Extract the (X, Y) coordinate from the center of the cell holding the provided text.  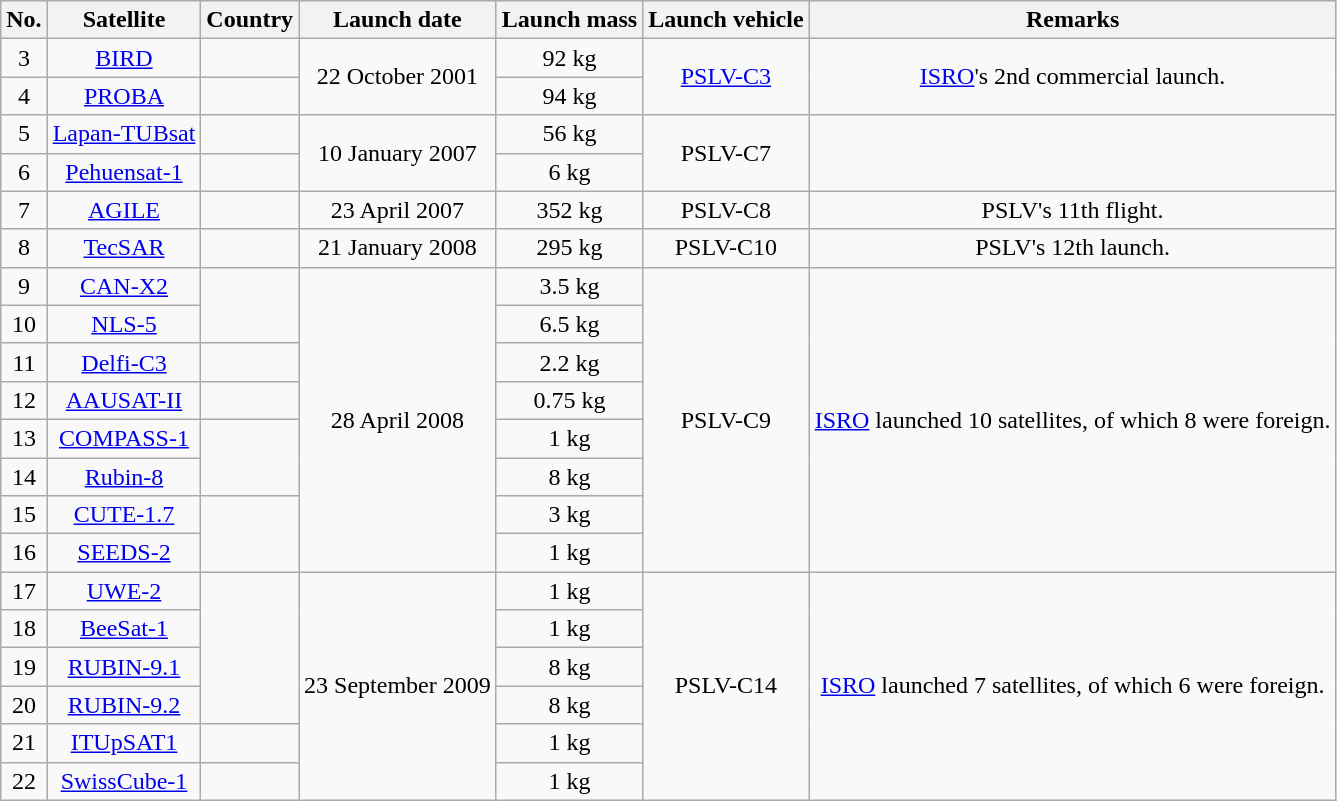
PSLV-C7 (726, 153)
56 kg (569, 134)
SwissCube-1 (124, 781)
PSLV's 12th launch. (1072, 248)
RUBIN-9.2 (124, 705)
PSLV-C9 (726, 419)
UWE-2 (124, 591)
2.2 kg (569, 362)
352 kg (569, 210)
92 kg (569, 58)
BIRD (124, 58)
23 September 2009 (398, 686)
295 kg (569, 248)
BeeSat-1 (124, 629)
94 kg (569, 96)
AAUSAT-II (124, 400)
PSLV-C3 (726, 77)
PROBA (124, 96)
COMPASS-1 (124, 438)
6.5 kg (569, 324)
PSLV-C10 (726, 248)
Delfi-C3 (124, 362)
22 (24, 781)
20 (24, 705)
21 January 2008 (398, 248)
Country (250, 20)
10 January 2007 (398, 153)
23 April 2007 (398, 210)
4 (24, 96)
SEEDS-2 (124, 553)
ISRO launched 7 satellites, of which 6 were foreign. (1072, 686)
18 (24, 629)
6 kg (569, 172)
14 (24, 477)
Lapan-TUBsat (124, 134)
6 (24, 172)
28 April 2008 (398, 419)
Launch date (398, 20)
3.5 kg (569, 286)
PSLV-C8 (726, 210)
Launch mass (569, 20)
3 kg (569, 515)
PSLV-C14 (726, 686)
10 (24, 324)
Rubin-8 (124, 477)
ITUpSAT1 (124, 743)
AGILE (124, 210)
11 (24, 362)
3 (24, 58)
Remarks (1072, 20)
Launch vehicle (726, 20)
12 (24, 400)
ISRO's 2nd commercial launch. (1072, 77)
13 (24, 438)
CUTE-1.7 (124, 515)
RUBIN-9.1 (124, 667)
21 (24, 743)
PSLV's 11th flight. (1072, 210)
CAN-X2 (124, 286)
8 (24, 248)
15 (24, 515)
0.75 kg (569, 400)
No. (24, 20)
ISRO launched 10 satellites, of which 8 were foreign. (1072, 419)
Pehuensat-1 (124, 172)
7 (24, 210)
Satellite (124, 20)
9 (24, 286)
NLS-5 (124, 324)
TecSAR (124, 248)
17 (24, 591)
16 (24, 553)
22 October 2001 (398, 77)
19 (24, 667)
5 (24, 134)
